Search for the cell housing the specified text and yield its [X, Y] center coordinate. 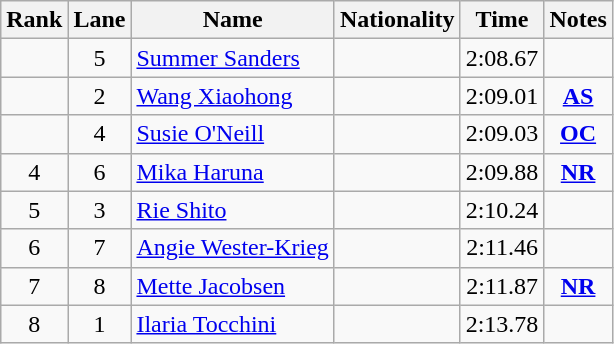
OC [578, 134]
Summer Sanders [232, 58]
Rank [34, 20]
3 [100, 210]
2 [100, 96]
2:09.88 [502, 172]
1 [100, 324]
Wang Xiaohong [232, 96]
Time [502, 20]
Name [232, 20]
2:11.46 [502, 248]
Notes [578, 20]
Ilaria Tocchini [232, 324]
Lane [100, 20]
2:09.03 [502, 134]
Nationality [397, 20]
Mika Haruna [232, 172]
2:10.24 [502, 210]
Rie Shito [232, 210]
2:09.01 [502, 96]
AS [578, 96]
Susie O'Neill [232, 134]
2:13.78 [502, 324]
2:11.87 [502, 286]
Mette Jacobsen [232, 286]
Angie Wester-Krieg [232, 248]
2:08.67 [502, 58]
